Pinpoint the cell where the given text exists, returning its (X, Y) midpoint coordinate. 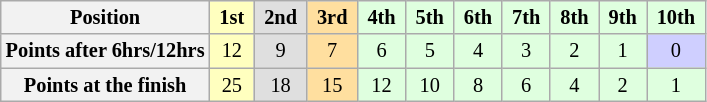
9 (280, 51)
1st (232, 17)
Points after 6hrs/12hrs (106, 51)
4th (381, 17)
15 (332, 85)
5th (430, 17)
10 (430, 85)
3rd (332, 17)
7th (526, 17)
8 (478, 85)
3 (526, 51)
7 (332, 51)
2nd (280, 17)
0 (676, 51)
Position (106, 17)
18 (280, 85)
9th (622, 17)
10th (676, 17)
8th (574, 17)
5 (430, 51)
25 (232, 85)
6th (478, 17)
Points at the finish (106, 85)
